Extract the [x, y] coordinate from the center of the cell holding the provided text.  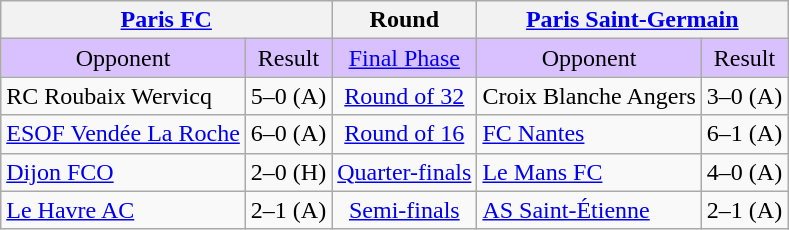
3–0 (A) [744, 96]
Round [404, 20]
6–0 (A) [288, 134]
Round of 32 [404, 96]
6–1 (A) [744, 134]
Le Mans FC [589, 172]
Semi-finals [404, 210]
Paris Saint-Germain [632, 20]
2–0 (H) [288, 172]
5–0 (A) [288, 96]
Quarter-finals [404, 172]
Final Phase [404, 58]
Round of 16 [404, 134]
RC Roubaix Wervicq [124, 96]
Dijon FCO [124, 172]
Croix Blanche Angers [589, 96]
4–0 (A) [744, 172]
ESOF Vendée La Roche [124, 134]
FC Nantes [589, 134]
Paris FC [166, 20]
AS Saint-Étienne [589, 210]
Le Havre AC [124, 210]
